Pinpoint the cell where the given text exists, returning its [X, Y] midpoint coordinate. 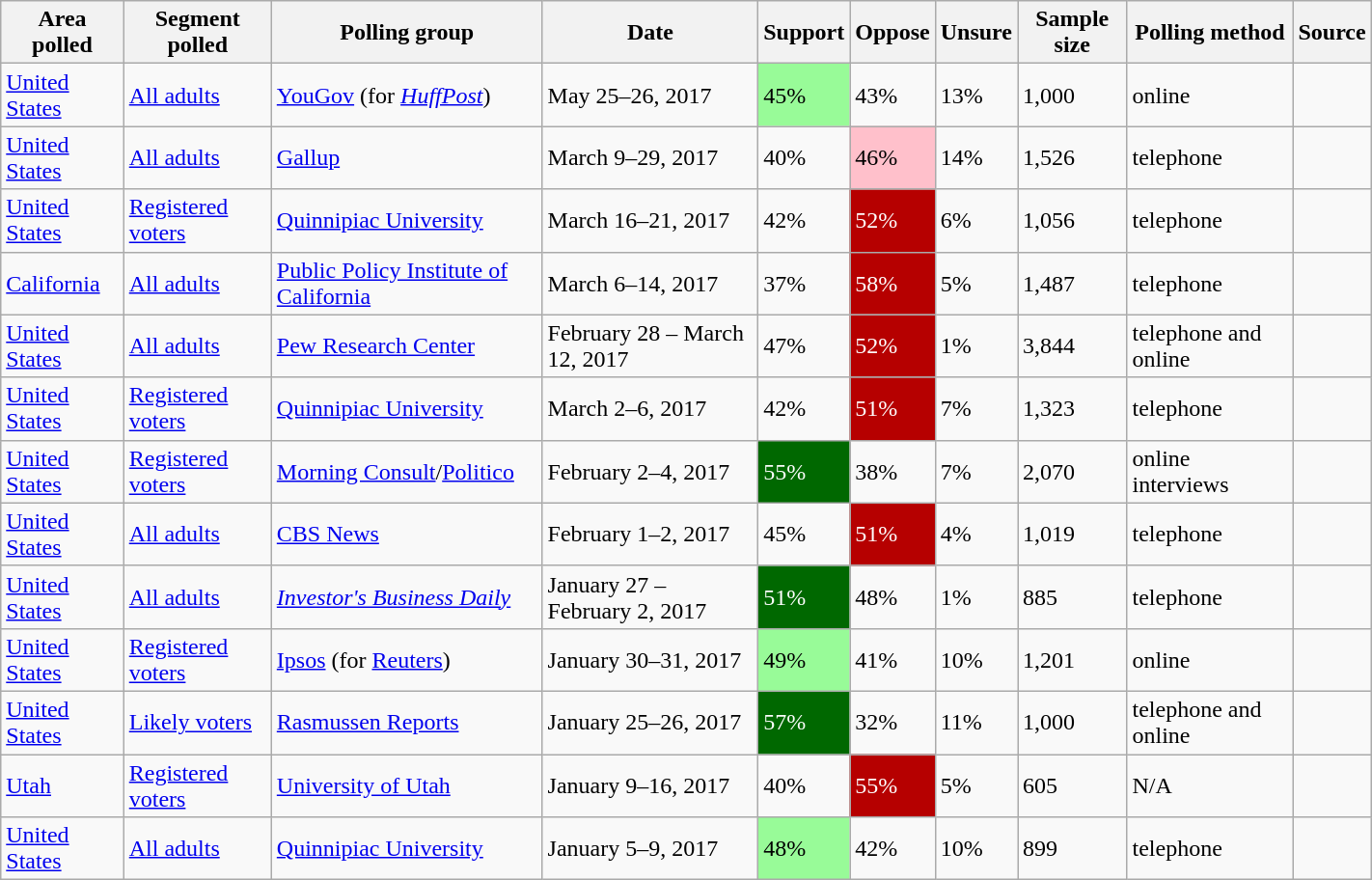
January 9–16, 2017 [650, 785]
57% [805, 722]
Area polled [62, 33]
46% [892, 158]
Source [1331, 33]
Likely voters [197, 722]
January 30–31, 2017 [650, 660]
March 16–21, 2017 [650, 220]
32% [892, 722]
YouGov (for HuffPost) [407, 95]
online interviews [1210, 471]
6% [976, 220]
Gallup [407, 158]
41% [892, 660]
885 [1073, 596]
Rasmussen Reports [407, 722]
Oppose [892, 33]
January 5–9, 2017 [650, 849]
38% [892, 471]
605 [1073, 785]
43% [892, 95]
January 27 – February 2, 2017 [650, 596]
11% [976, 722]
February 28 – March 12, 2017 [650, 345]
Unsure [976, 33]
37% [805, 284]
4% [976, 535]
Date [650, 33]
Investor's Business Daily [407, 596]
3,844 [1073, 345]
Utah [62, 785]
March 9–29, 2017 [650, 158]
University of Utah [407, 785]
California [62, 284]
CBS News [407, 535]
Support [805, 33]
March 6–14, 2017 [650, 284]
1,526 [1073, 158]
Ipsos (for Reuters) [407, 660]
49% [805, 660]
N/A [1210, 785]
May 25–26, 2017 [650, 95]
1,201 [1073, 660]
Sample size [1073, 33]
Pew Research Center [407, 345]
2,070 [1073, 471]
Segment polled [197, 33]
February 2–4, 2017 [650, 471]
14% [976, 158]
1,019 [1073, 535]
58% [892, 284]
Polling group [407, 33]
899 [1073, 849]
Polling method [1210, 33]
Morning Consult/Politico [407, 471]
1,056 [1073, 220]
February 1–2, 2017 [650, 535]
January 25–26, 2017 [650, 722]
Public Policy Institute of California [407, 284]
47% [805, 345]
1,487 [1073, 284]
March 2–6, 2017 [650, 409]
1,323 [1073, 409]
13% [976, 95]
